Find where the given text appears and provide that cell's center as [X, Y] coordinate. 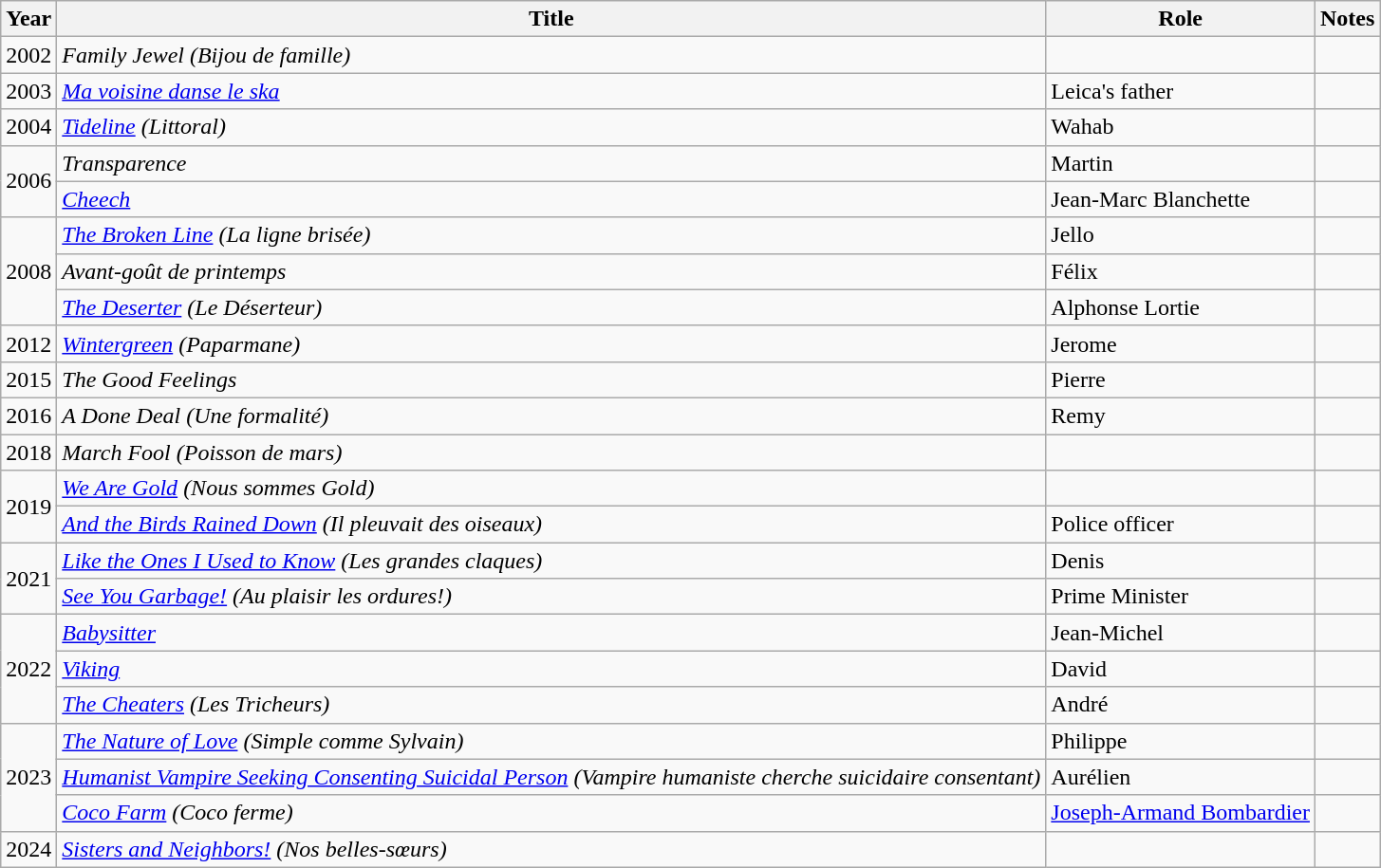
Martin [1181, 163]
Police officer [1181, 525]
Sisters and Neighbors! (Nos belles-sœurs) [551, 849]
Philippe [1181, 741]
2023 [28, 777]
Jean-Marc Blanchette [1181, 199]
Like the Ones I Used to Know (Les grandes claques) [551, 561]
Denis [1181, 561]
Wahab [1181, 127]
Remy [1181, 416]
Alphonse Lortie [1181, 307]
Role [1181, 19]
Humanist Vampire Seeking Consenting Suicidal Person (Vampire humaniste cherche suicidaire consentant) [551, 777]
The Broken Line (La ligne brisée) [551, 235]
The Cheaters (Les Tricheurs) [551, 705]
Aurélien [1181, 777]
Jerome [1181, 343]
Jello [1181, 235]
Pierre [1181, 379]
The Nature of Love (Simple comme Sylvain) [551, 741]
Prime Minister [1181, 597]
2008 [28, 271]
See You Garbage! (Au plaisir les ordures!) [551, 597]
Notes [1347, 19]
Félix [1181, 271]
2006 [28, 181]
2021 [28, 579]
2016 [28, 416]
Wintergreen (Paparmane) [551, 343]
2018 [28, 452]
Leica's father [1181, 91]
Viking [551, 669]
2024 [28, 849]
2015 [28, 379]
A Done Deal (Une formalité) [551, 416]
2004 [28, 127]
André [1181, 705]
And the Birds Rained Down (Il pleuvait des oiseaux) [551, 525]
Transparence [551, 163]
Joseph-Armand Bombardier [1181, 813]
Cheech [551, 199]
The Good Feelings [551, 379]
2002 [28, 55]
Coco Farm (Coco ferme) [551, 813]
Year [28, 19]
March Fool (Poisson de mars) [551, 452]
Tideline (Littoral) [551, 127]
2003 [28, 91]
The Deserter (Le Déserteur) [551, 307]
2022 [28, 669]
Ma voisine danse le ska [551, 91]
David [1181, 669]
2012 [28, 343]
Avant-goût de printemps [551, 271]
Jean-Michel [1181, 633]
2019 [28, 507]
Babysitter [551, 633]
We Are Gold (Nous sommes Gold) [551, 489]
Title [551, 19]
Family Jewel (Bijou de famille) [551, 55]
